Extract the (x, y) coordinate from the center of the cell holding the provided text.  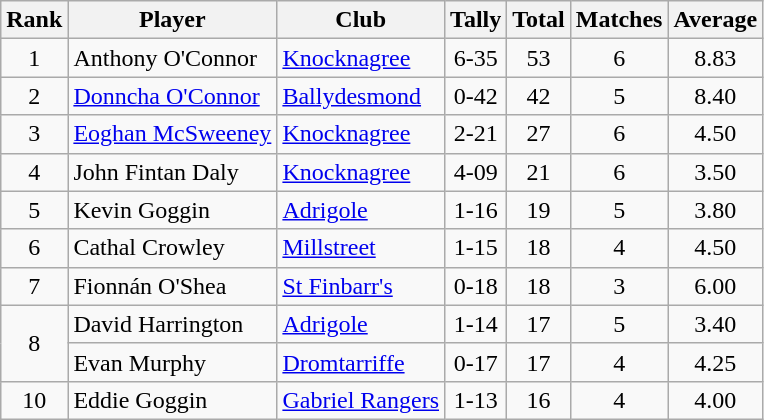
David Harrington (172, 324)
1 (34, 58)
Kevin Goggin (172, 210)
3.50 (716, 172)
7 (34, 286)
Fionnán O'Shea (172, 286)
1-13 (476, 400)
Total (539, 20)
Anthony O'Connor (172, 58)
3.80 (716, 210)
St Finbarr's (361, 286)
42 (539, 96)
Average (716, 20)
6-35 (476, 58)
Ballydesmond (361, 96)
Tally (476, 20)
1-16 (476, 210)
16 (539, 400)
Eoghan McSweeney (172, 134)
Club (361, 20)
John Fintan Daly (172, 172)
Player (172, 20)
4.25 (716, 362)
53 (539, 58)
8.83 (716, 58)
3.40 (716, 324)
0-18 (476, 286)
Millstreet (361, 248)
Dromtarriffe (361, 362)
Donncha O'Connor (172, 96)
21 (539, 172)
Eddie Goggin (172, 400)
6.00 (716, 286)
1-14 (476, 324)
4.00 (716, 400)
10 (34, 400)
2 (34, 96)
Matches (619, 20)
Evan Murphy (172, 362)
8 (34, 343)
4-09 (476, 172)
19 (539, 210)
Rank (34, 20)
2-21 (476, 134)
Gabriel Rangers (361, 400)
8.40 (716, 96)
0-42 (476, 96)
1-15 (476, 248)
27 (539, 134)
Cathal Crowley (172, 248)
0-17 (476, 362)
